Search for the cell housing the specified text and yield its (X, Y) center coordinate. 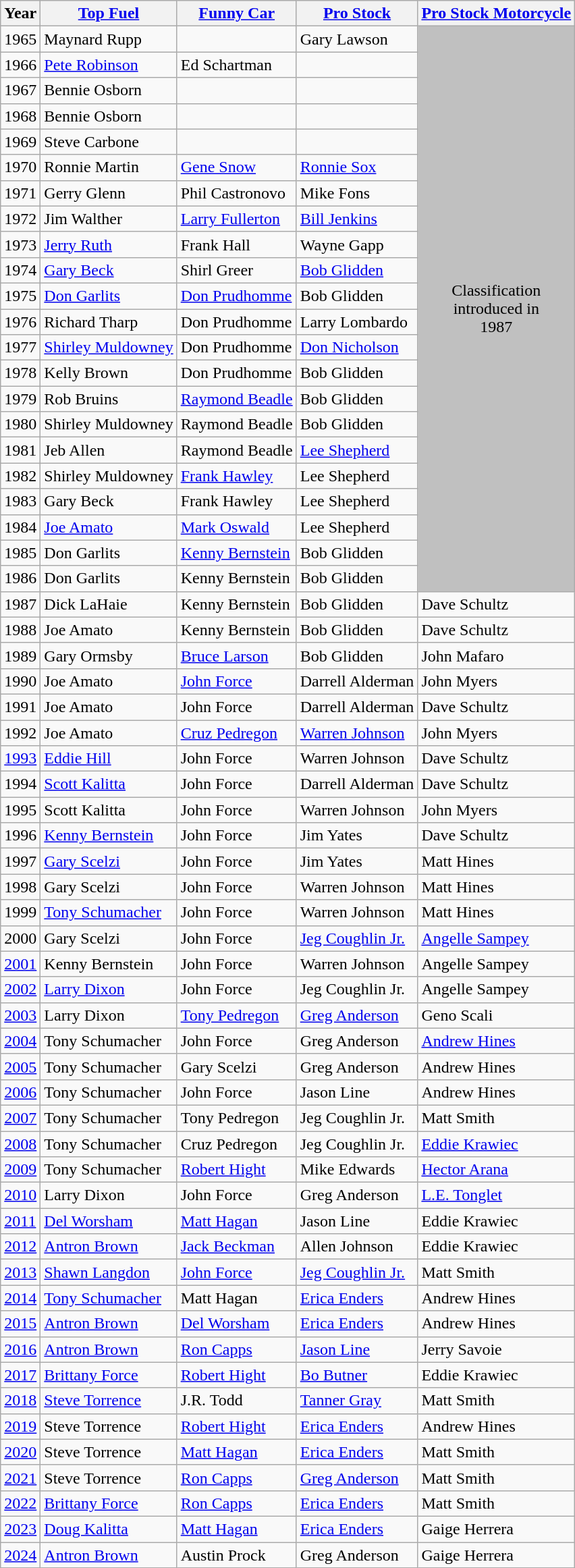
Larry Lombardo (357, 322)
Bruce Larson (236, 655)
2009 (20, 1170)
2023 (20, 1529)
2024 (20, 1555)
1984 (20, 527)
J.R. Todd (236, 1401)
Ronnie Sox (357, 167)
1991 (20, 707)
2011 (20, 1221)
John Mafaro (497, 655)
Pro Stock Motorcycle (497, 13)
1973 (20, 244)
Tanner Gray (357, 1401)
Bo Butner (357, 1375)
1970 (20, 167)
2006 (20, 1092)
Mark Oswald (236, 527)
1990 (20, 681)
Maynard Rupp (109, 39)
Rob Bruins (109, 399)
2007 (20, 1118)
Phil Castronovo (236, 193)
1993 (20, 759)
2017 (20, 1375)
2008 (20, 1144)
Gene Snow (236, 167)
1979 (20, 399)
2010 (20, 1195)
1987 (20, 604)
2019 (20, 1426)
1980 (20, 425)
Geno Scali (497, 1015)
1997 (20, 861)
Gerry Glenn (109, 193)
Doug Kalitta (109, 1529)
Wayne Gapp (357, 244)
1974 (20, 270)
2021 (20, 1478)
1971 (20, 193)
Shirl Greer (236, 270)
Year (20, 13)
2000 (20, 938)
2015 (20, 1324)
1977 (20, 348)
Bill Jenkins (357, 219)
Jeb Allen (109, 450)
2004 (20, 1041)
2012 (20, 1247)
1996 (20, 836)
1965 (20, 39)
L.E. Tonglet (497, 1195)
1982 (20, 476)
1983 (20, 502)
Shawn Langdon (109, 1272)
Larry Fullerton (236, 219)
2005 (20, 1066)
2001 (20, 964)
Don Nicholson (357, 348)
1988 (20, 630)
Jerry Ruth (109, 244)
2002 (20, 990)
Allen Johnson (357, 1247)
1969 (20, 142)
Pro Stock (357, 13)
Ronnie Martin (109, 167)
Jerry Savoie (497, 1349)
Pete Robinson (109, 65)
2003 (20, 1015)
Gary Ormsby (109, 655)
1978 (20, 373)
1989 (20, 655)
2013 (20, 1272)
Steve Carbone (109, 142)
1967 (20, 90)
Gary Lawson (357, 39)
Eddie Hill (109, 759)
Ed Schartman (236, 65)
Funny Car (236, 13)
1981 (20, 450)
2020 (20, 1452)
Frank Hall (236, 244)
Top Fuel (109, 13)
1968 (20, 116)
Hector Arana (497, 1170)
Jack Beckman (236, 1247)
Mike Fons (357, 193)
1995 (20, 810)
1994 (20, 784)
1986 (20, 578)
1998 (20, 887)
1972 (20, 219)
1999 (20, 913)
Austin Prock (236, 1555)
Kelly Brown (109, 373)
1976 (20, 322)
Dick LaHaie (109, 604)
2018 (20, 1401)
Classificationintroduced in 1987 (497, 309)
1985 (20, 553)
1966 (20, 65)
1992 (20, 732)
2014 (20, 1298)
Richard Tharp (109, 322)
2016 (20, 1349)
2022 (20, 1503)
Mike Edwards (357, 1170)
Jim Walther (109, 219)
1975 (20, 296)
